From the cell containing the given text, extract its center point as [x, y] coordinate. 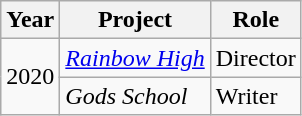
Year [30, 20]
Project [135, 20]
Rainbow High [135, 58]
Director [256, 58]
Role [256, 20]
2020 [30, 77]
Gods School [135, 96]
Writer [256, 96]
